From the cell containing the given text, extract its center point as (x, y) coordinate. 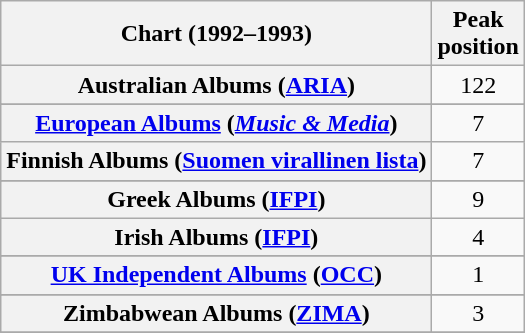
3 (478, 313)
Finnish Albums (Suomen virallinen lista) (216, 161)
122 (478, 85)
1 (478, 275)
9 (478, 199)
Peakposition (478, 34)
Australian Albums (ARIA) (216, 85)
Greek Albums (IFPI) (216, 199)
Zimbabwean Albums (ZIMA) (216, 313)
4 (478, 237)
Irish Albums (IFPI) (216, 237)
European Albums (Music & Media) (216, 123)
Chart (1992–1993) (216, 34)
UK Independent Albums (OCC) (216, 275)
